Search for the cell housing the specified text and yield its [X, Y] center coordinate. 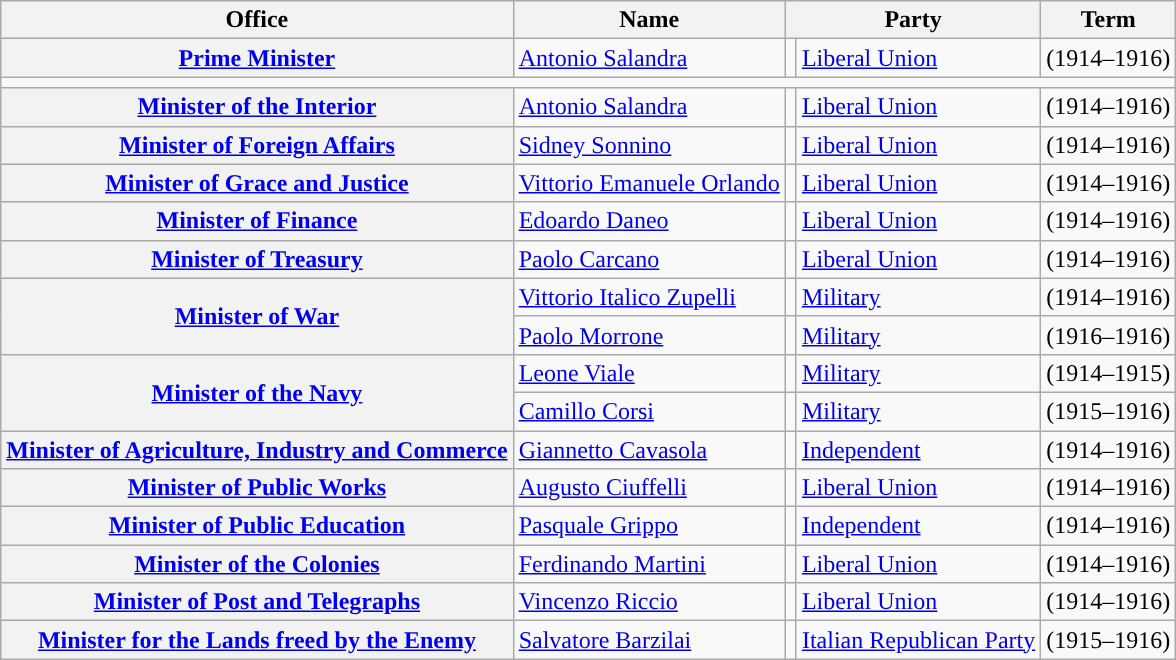
Salvatore Barzilai [649, 640]
Vittorio Emanuele Orlando [649, 183]
(1914–1915) [1108, 373]
Minister of Grace and Justice [257, 183]
Giannetto Cavasola [649, 449]
Minister of the Interior [257, 107]
Italian Republican Party [918, 640]
Party [912, 20]
Minister of the Navy [257, 392]
Ferdinando Martini [649, 564]
Sidney Sonnino [649, 145]
Paolo Carcano [649, 259]
Leone Viale [649, 373]
Camillo Corsi [649, 411]
Minister of Public Works [257, 488]
Paolo Morrone [649, 335]
Vittorio Italico Zupelli [649, 297]
Pasquale Grippo [649, 526]
Augusto Ciuffelli [649, 488]
(1916–1916) [1108, 335]
Name [649, 20]
Minister of Foreign Affairs [257, 145]
Minister of Finance [257, 221]
Minister of Agriculture, Industry and Commerce [257, 449]
Minister of War [257, 316]
Minister of Treasury [257, 259]
Vincenzo Riccio [649, 602]
Minister of Post and Telegraphs [257, 602]
Minister of Public Education [257, 526]
Minister of the Colonies [257, 564]
Minister for the Lands freed by the Enemy [257, 640]
Term [1108, 20]
Prime Minister [257, 58]
Edoardo Daneo [649, 221]
Office [257, 20]
